Pinpoint the cell where the given text exists, returning its [x, y] midpoint coordinate. 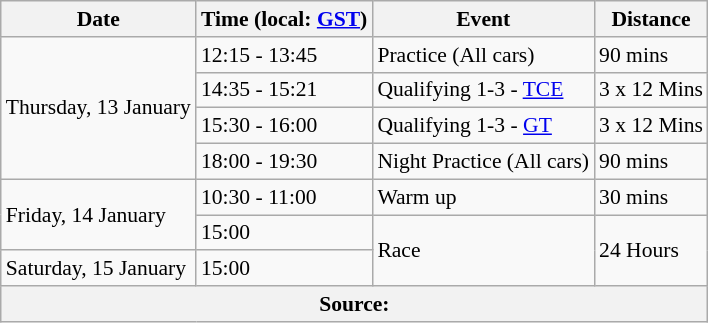
Night Practice (All cars) [483, 162]
Qualifying 1-3 - GT [483, 126]
Friday, 14 January [98, 214]
Event [483, 19]
18:00 - 19:30 [284, 162]
Race [483, 250]
Practice (All cars) [483, 55]
Source: [354, 304]
30 mins [651, 197]
Thursday, 13 January [98, 108]
14:35 - 15:21 [284, 90]
Qualifying 1-3 - TCE [483, 90]
Distance [651, 19]
10:30 - 11:00 [284, 197]
15:30 - 16:00 [284, 126]
24 Hours [651, 250]
Saturday, 15 January [98, 269]
Time (local: GST) [284, 19]
Date [98, 19]
12:15 - 13:45 [284, 55]
Warm up [483, 197]
